Search for the cell housing the specified text and yield its (x, y) center coordinate. 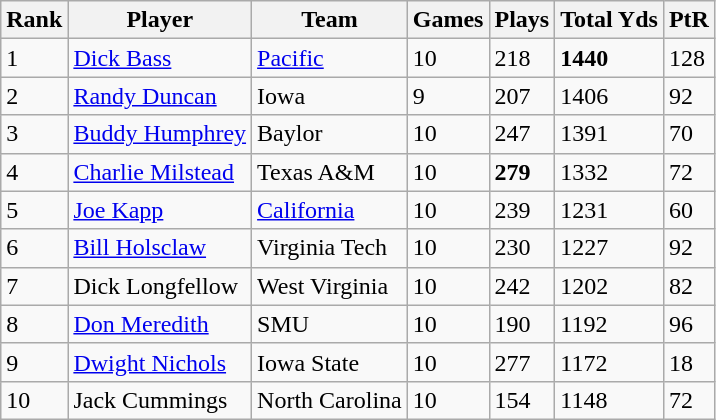
Buddy Humphrey (160, 134)
Baylor (330, 134)
218 (522, 58)
60 (688, 210)
West Virginia (330, 286)
SMU (330, 324)
242 (522, 286)
82 (688, 286)
California (330, 210)
230 (522, 248)
190 (522, 324)
Plays (522, 20)
1 (34, 58)
Team (330, 20)
1332 (610, 172)
207 (522, 96)
6 (34, 248)
Dick Longfellow (160, 286)
Total Yds (610, 20)
70 (688, 134)
3 (34, 134)
2 (34, 96)
239 (522, 210)
Charlie Milstead (160, 172)
96 (688, 324)
Dwight Nichols (160, 362)
Joe Kapp (160, 210)
Bill Holsclaw (160, 248)
Player (160, 20)
Iowa State (330, 362)
Games (448, 20)
Dick Bass (160, 58)
Pacific (330, 58)
1391 (610, 134)
PtR (688, 20)
1148 (610, 400)
1172 (610, 362)
5 (34, 210)
Rank (34, 20)
18 (688, 362)
4 (34, 172)
8 (34, 324)
277 (522, 362)
1231 (610, 210)
Virginia Tech (330, 248)
Randy Duncan (160, 96)
1227 (610, 248)
279 (522, 172)
North Carolina (330, 400)
1192 (610, 324)
Don Meredith (160, 324)
Texas A&M (330, 172)
7 (34, 286)
1202 (610, 286)
154 (522, 400)
Jack Cummings (160, 400)
1406 (610, 96)
Iowa (330, 96)
128 (688, 58)
1440 (610, 58)
247 (522, 134)
